Detect which cell encompasses the target text, then output its [x, y] center coordinate. 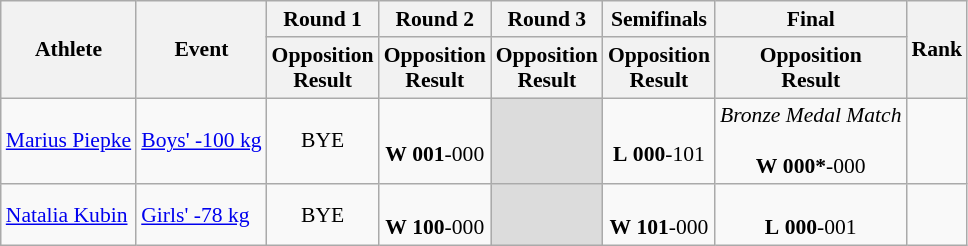
Athlete [68, 50]
W 001-000 [435, 142]
W 100-000 [435, 216]
Final [811, 19]
L 000-101 [659, 142]
Girls' -78 kg [201, 216]
Semifinals [659, 19]
Marius Piepke [68, 142]
Round 2 [435, 19]
L 000-001 [811, 216]
Round 1 [323, 19]
Rank [938, 50]
Natalia Kubin [68, 216]
Round 3 [547, 19]
Boys' -100 kg [201, 142]
W 101-000 [659, 216]
Bronze Medal Match W 000*-000 [811, 142]
Event [201, 50]
